Output the (X, Y) coordinate of the center of the cell containing the given text.  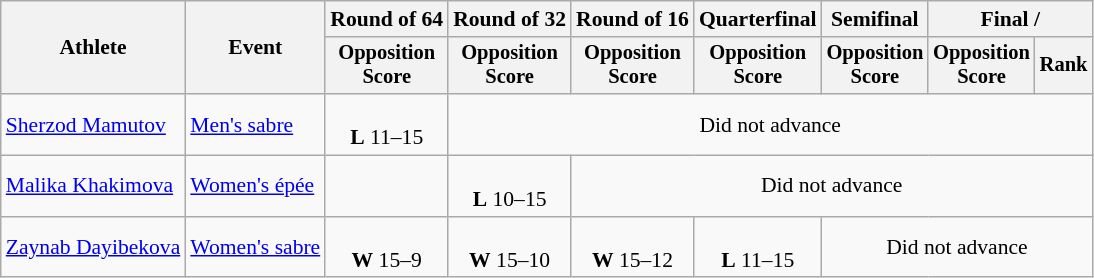
W 15–12 (632, 248)
W 15–10 (510, 248)
Women's épée (255, 186)
Quarterfinal (758, 19)
Athlete (94, 48)
Round of 16 (632, 19)
Rank (1064, 66)
W 15–9 (386, 248)
Men's sabre (255, 124)
Zaynab Dayibekova (94, 248)
Round of 32 (510, 19)
Malika Khakimova (94, 186)
Final / (1010, 19)
Women's sabre (255, 248)
Round of 64 (386, 19)
L 10–15 (510, 186)
Sherzod Mamutov (94, 124)
Event (255, 48)
Semifinal (876, 19)
